Identify which cell holds the provided text, then report its [X, Y] central coordinate. 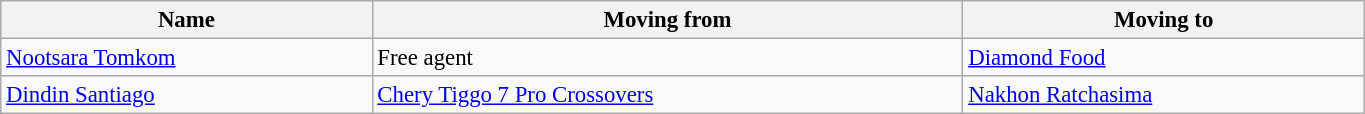
Diamond Food [1164, 58]
Chery Tiggo 7 Pro Crossovers [668, 95]
Dindin Santiago [186, 95]
Nootsara Tomkom [186, 58]
Moving from [668, 20]
Name [186, 20]
Free agent [668, 58]
Nakhon Ratchasima [1164, 95]
Moving to [1164, 20]
